From the cell containing the given text, extract its center point as [X, Y] coordinate. 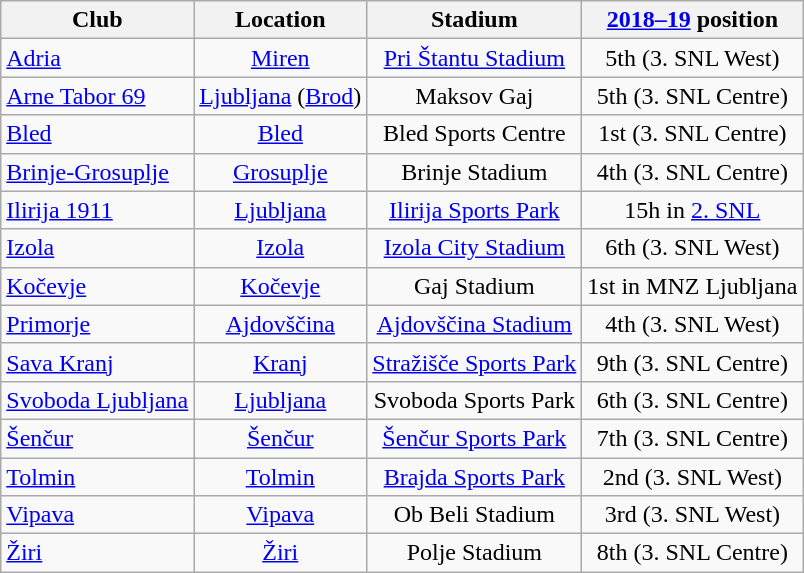
Ljubljana (Brod) [280, 96]
Stadium [474, 20]
1st (3. SNL Centre) [692, 134]
1st in MNZ Ljubljana [692, 286]
Ajdovščina Stadium [474, 324]
Brinje Stadium [474, 172]
6th (3. SNL Centre) [692, 400]
Miren [280, 58]
Grosuplje [280, 172]
Location [280, 20]
Polje Stadium [474, 553]
8th (3. SNL Centre) [692, 553]
3rd (3. SNL West) [692, 515]
5th (3. SNL West) [692, 58]
9th (3. SNL Centre) [692, 362]
Gaj Stadium [474, 286]
Svoboda Ljubljana [98, 400]
4th (3. SNL West) [692, 324]
Club [98, 20]
Ilirija 1911 [98, 210]
Ilirija Sports Park [474, 210]
Maksov Gaj [474, 96]
Pri Štantu Stadium [474, 58]
Svoboda Sports Park [474, 400]
Primorje [98, 324]
2018–19 position [692, 20]
6th (3. SNL West) [692, 248]
Stražišče Sports Park [474, 362]
Adria [98, 58]
Brajda Sports Park [474, 477]
Brinje-Grosuplje [98, 172]
Arne Tabor 69 [98, 96]
Sava Kranj [98, 362]
2nd (3. SNL West) [692, 477]
15h in 2. SNL [692, 210]
Ob Beli Stadium [474, 515]
Bled Sports Centre [474, 134]
4th (3. SNL Centre) [692, 172]
Kranj [280, 362]
5th (3. SNL Centre) [692, 96]
Ajdovščina [280, 324]
Izola City Stadium [474, 248]
Šenčur Sports Park [474, 438]
7th (3. SNL Centre) [692, 438]
